Identify which cell holds the provided text, then report its [X, Y] central coordinate. 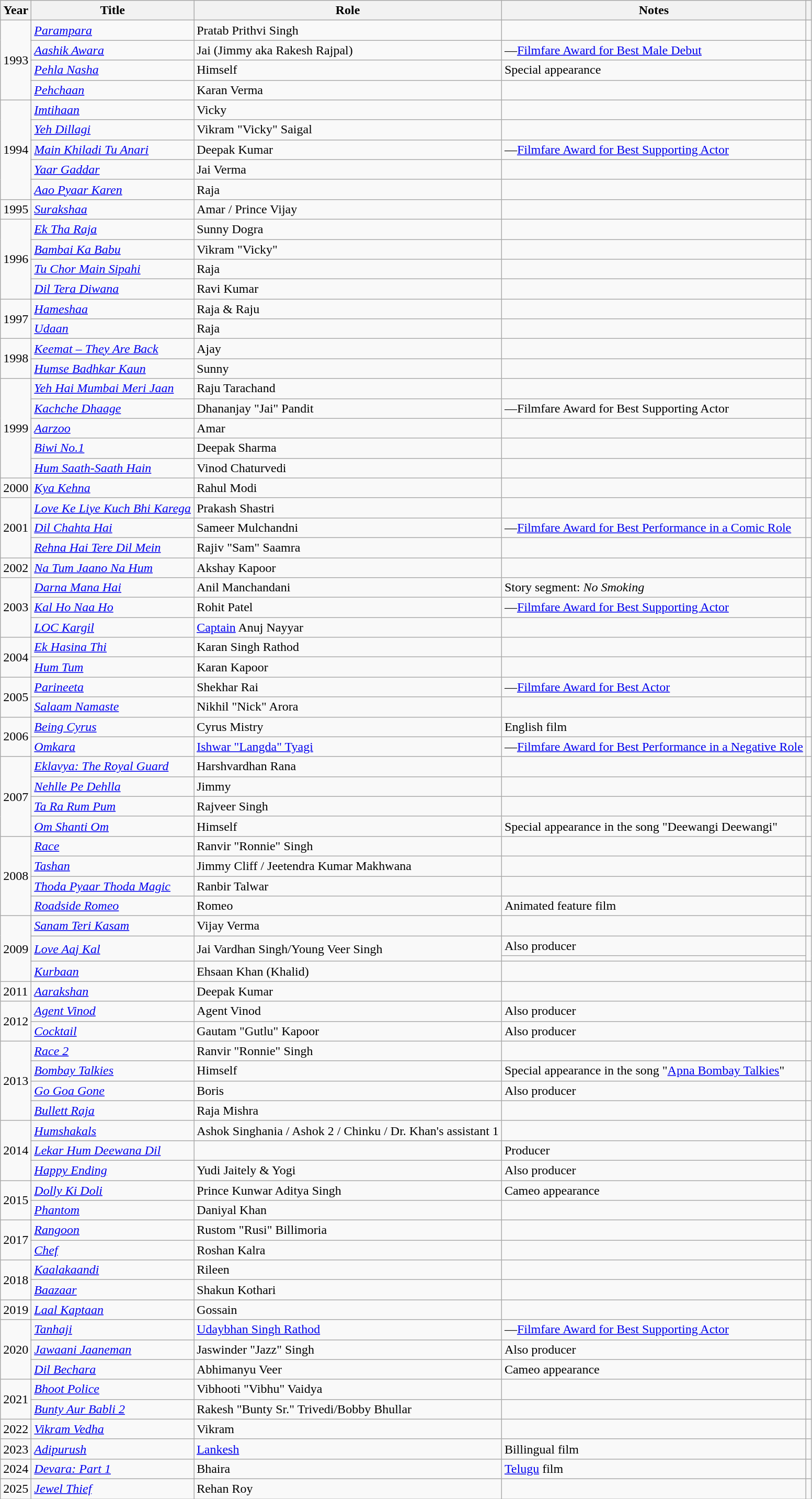
Producer [654, 1150]
Gautam "Gutlu" Kapoor [348, 1031]
Shakun Kothari [348, 1290]
Go Goa Gone [113, 1091]
Parampara [113, 30]
Vikram [348, 1429]
Ashok Singhania / Ashok 2 / Chinku / Dr. Khan's assistant 1 [348, 1130]
1993 [16, 60]
Special appearance in the song "Apna Bombay Talkies" [654, 1071]
Thoda Pyaar Thoda Magic [113, 886]
Vikram Vedha [113, 1429]
Humshakals [113, 1130]
Jai (Jimmy aka Rakesh Rajpal) [348, 50]
Pehla Nasha [113, 70]
Lankesh [348, 1449]
2011 [16, 991]
Billingual film [654, 1449]
Kya Kehna [113, 488]
Roshan Kalra [348, 1250]
Boris [348, 1091]
2020 [16, 1349]
Rangoon [113, 1230]
2012 [16, 1021]
Rahul Modi [348, 488]
Bhaira [348, 1469]
Anil Manchandani [348, 588]
Animated feature film [654, 906]
Hameshaa [113, 309]
Special appearance [654, 70]
2000 [16, 488]
2008 [16, 876]
Hum Tum [113, 667]
1994 [16, 150]
Tanhaji [113, 1330]
Gossain [348, 1310]
—Filmfare Award for Best Actor [654, 687]
Udaybhan Singh Rathod [348, 1330]
2021 [16, 1399]
2025 [16, 1489]
Chef [113, 1250]
Darna Mana Hai [113, 588]
Bambai Ka Babu [113, 249]
Yeh Dillagi [113, 130]
Romeo [348, 906]
Salaam Namaste [113, 707]
Aarakshan [113, 991]
Shekhar Rai [348, 687]
Prince Kunwar Aditya Singh [348, 1191]
Jewel Thief [113, 1489]
Devara: Part 1 [113, 1469]
Yeh Hai Mumbai Meri Jaan [113, 388]
Kurbaan [113, 971]
Ajay [348, 349]
2006 [16, 737]
Hum Saath-Saath Hain [113, 468]
Role [348, 10]
Amar / Prince Vijay [348, 209]
Being Cyrus [113, 727]
Rehna Hai Tere Dil Mein [113, 547]
English film [654, 727]
Tashan [113, 866]
2003 [16, 608]
Baazaar [113, 1290]
Nehlle Pe Dehlla [113, 786]
Main Khiladi Tu Anari [113, 150]
LOC Kargil [113, 627]
Raja & Raju [348, 309]
Daniyal Khan [348, 1210]
Humse Badhkar Kaun [113, 369]
Rajveer Singh [348, 806]
Surakshaa [113, 209]
Tu Chor Main Sipahi [113, 269]
Ravi Kumar [348, 289]
Phantom [113, 1210]
Rileen [348, 1270]
2017 [16, 1240]
Cyrus Mistry [348, 727]
Ek Hasina Thi [113, 647]
Sameer Mulchandni [348, 528]
Raja Mishra [348, 1111]
Deepak Sharma [348, 448]
2001 [16, 528]
Rajiv "Sam" Saamra [348, 547]
Vinod Chaturvedi [348, 468]
2009 [16, 948]
Rakesh "Bunty Sr." Trivedi/Bobby Bhullar [348, 1409]
—Filmfare Award for Best Performance in a Comic Role [654, 528]
2005 [16, 697]
Kachche Dhaage [113, 408]
Happy Ending [113, 1170]
2014 [16, 1150]
Rehan Roy [348, 1489]
Nikhil "Nick" Arora [348, 707]
Karan Verma [348, 90]
Na Tum Jaano Na Hum [113, 567]
1999 [16, 428]
Captain Anuj Nayyar [348, 627]
Imtihaan [113, 110]
Vikram "Vicky" [348, 249]
1995 [16, 209]
2007 [16, 796]
2013 [16, 1081]
Abhimanyu Veer [348, 1369]
Jimmy Cliff / Jeetendra Kumar Makhwana [348, 866]
Bullett Raja [113, 1111]
Roadside Romeo [113, 906]
Kaalakaandi [113, 1270]
Lekar Hum Deewana Dil [113, 1150]
Karan Singh Rathod [348, 647]
2004 [16, 657]
Jai Verma [348, 169]
Amar [348, 428]
Karan Kapoor [348, 667]
Adipurush [113, 1449]
Raju Tarachand [348, 388]
Ishwar "Langda" Tyagi [348, 747]
Bunty Aur Babli 2 [113, 1409]
Pratab Prithvi Singh [348, 30]
Harshvardhan Rana [348, 766]
2022 [16, 1429]
Ehsaan Khan (Khalid) [348, 971]
Vibhooti "Vibhu" Vaidya [348, 1389]
Pehchaan [113, 90]
Jimmy [348, 786]
Year [16, 10]
—Filmfare Award for Best Male Debut [654, 50]
Kal Ho Naa Ho [113, 608]
Udaan [113, 329]
Yaar Gaddar [113, 169]
Rohit Patel [348, 608]
Dil Chahta Hai [113, 528]
Aashik Awara [113, 50]
Dil Tera Diwana [113, 289]
Story segment: No Smoking [654, 588]
Ta Ra Rum Pum [113, 806]
Dolly Ki Doli [113, 1191]
Notes [654, 10]
—Filmfare Award for Best Performance in a Negative Role [654, 747]
Vicky [348, 110]
1998 [16, 359]
Bombay Talkies [113, 1071]
Cocktail [113, 1031]
Yudi Jaitely & Yogi [348, 1170]
2023 [16, 1449]
1997 [16, 319]
Dhananjay "Jai" Pandit [348, 408]
2015 [16, 1200]
Telugu film [654, 1469]
Vijay Verma [348, 926]
Race [113, 846]
Special appearance in the song "Deewangi Deewangi" [654, 826]
Title [113, 10]
Parineeta [113, 687]
Dil Bechara [113, 1369]
Ranbir Talwar [348, 886]
Laal Kaptaan [113, 1310]
Vikram "Vicky" Saigal [348, 130]
Sanam Teri Kasam [113, 926]
Om Shanti Om [113, 826]
Aao Pyaar Karen [113, 189]
Rustom "Rusi" Billimoria [348, 1230]
Akshay Kapoor [348, 567]
Prakash Shastri [348, 508]
1996 [16, 259]
Eklavya: The Royal Guard [113, 766]
Jawaani Jaaneman [113, 1349]
Keemat – They Are Back [113, 349]
Ek Tha Raja [113, 229]
Omkara [113, 747]
2024 [16, 1469]
2018 [16, 1280]
Biwi No.1 [113, 448]
Jai Vardhan Singh/Young Veer Singh [348, 948]
Love Aaj Kal [113, 948]
Sunny Dogra [348, 229]
Jaswinder "Jazz" Singh [348, 1349]
Aarzoo [113, 428]
Love Ke Liye Kuch Bhi Karega [113, 508]
Sunny [348, 369]
2002 [16, 567]
2019 [16, 1310]
Bhoot Police [113, 1389]
Race 2 [113, 1051]
